Find where the given text appears and provide that cell's center as [X, Y] coordinate. 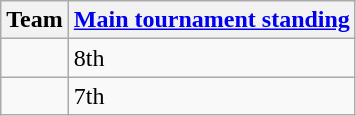
Team [35, 20]
8th [212, 58]
Main tournament standing [212, 20]
7th [212, 96]
